Locate the cell with the specified text and output its (x, y) center coordinate. 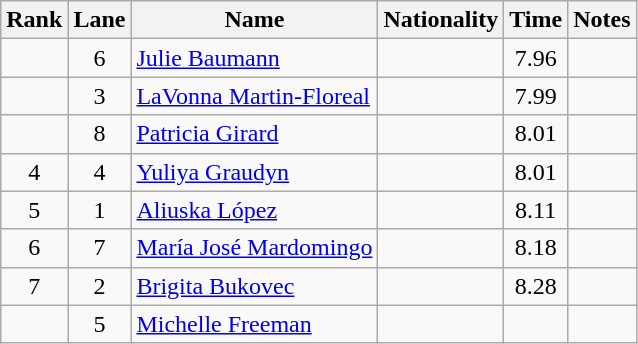
Michelle Freeman (254, 324)
Lane (100, 20)
3 (100, 96)
2 (100, 286)
Julie Baumann (254, 58)
Name (254, 20)
María José Mardomingo (254, 248)
Time (536, 20)
LaVonna Martin-Floreal (254, 96)
Notes (602, 20)
8.28 (536, 286)
Aliuska López (254, 210)
7.96 (536, 58)
Yuliya Graudyn (254, 172)
1 (100, 210)
Rank (34, 20)
Patricia Girard (254, 134)
8.18 (536, 248)
Nationality (441, 20)
7.99 (536, 96)
8 (100, 134)
8.11 (536, 210)
Brigita Bukovec (254, 286)
